For the text-containing cell, return its midpoint in (X, Y) coordinate format. 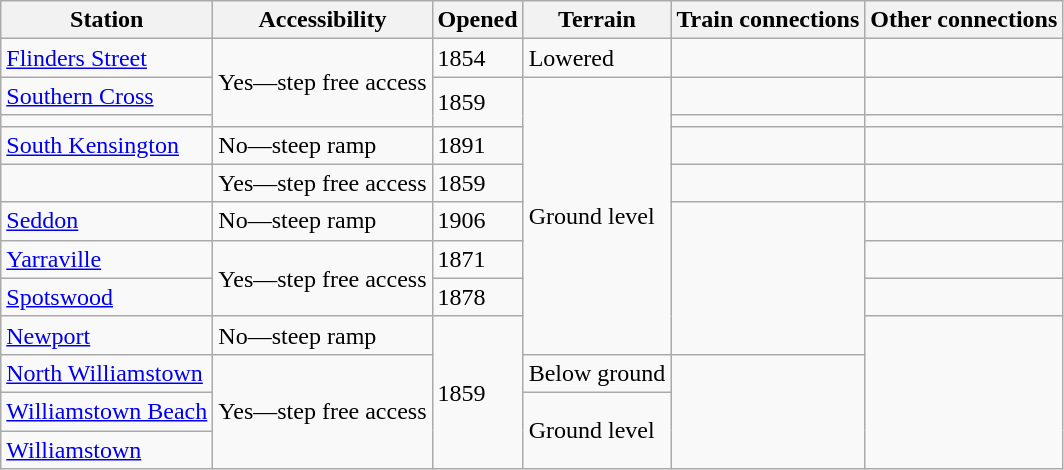
Other connections (964, 20)
Spotswood (107, 297)
South Kensington (107, 145)
Southern Cross (107, 96)
Accessibility (322, 20)
1854 (478, 58)
1906 (478, 221)
Terrain (597, 20)
Williamstown (107, 449)
Below ground (597, 373)
North Williamstown (107, 373)
Train connections (768, 20)
1871 (478, 259)
Flinders Street (107, 58)
1878 (478, 297)
Lowered (597, 58)
Newport (107, 335)
Opened (478, 20)
Seddon (107, 221)
1891 (478, 145)
Station (107, 20)
Yarraville (107, 259)
Williamstown Beach (107, 411)
